Scan for the cell matching the given text and deliver its [x, y] coordinate at center. 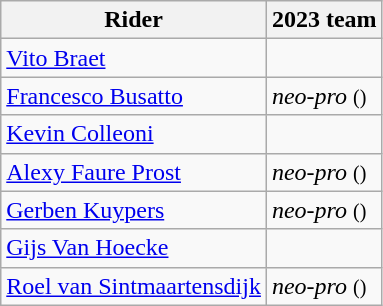
Gerben Kuypers [134, 210]
Francesco Busatto [134, 96]
Gijs Van Hoecke [134, 248]
Roel van Sintmaartensdijk [134, 286]
Vito Braet [134, 58]
Kevin Colleoni [134, 134]
Alexy Faure Prost [134, 172]
2023 team [324, 20]
Rider [134, 20]
